Determine the (x, y) coordinate at the center of the cell enclosing the given text.  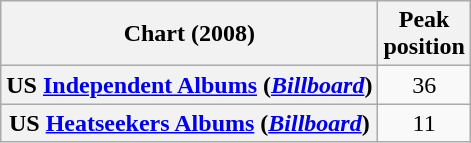
36 (424, 85)
US Independent Albums (Billboard) (190, 85)
Chart (2008) (190, 34)
Peak position (424, 34)
11 (424, 123)
US Heatseekers Albums (Billboard) (190, 123)
